For the text-containing cell, return its midpoint in [x, y] coordinate format. 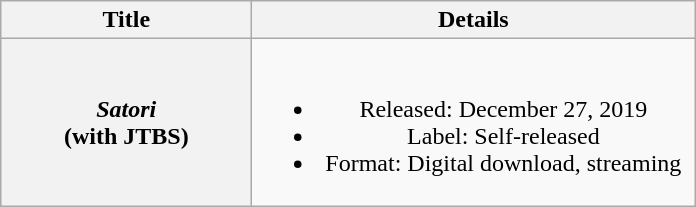
Released: December 27, 2019Label: Self-releasedFormat: Digital download, streaming [474, 122]
Title [126, 20]
Satori(with JTBS) [126, 122]
Details [474, 20]
